Scan for the cell matching the given text and deliver its [x, y] coordinate at center. 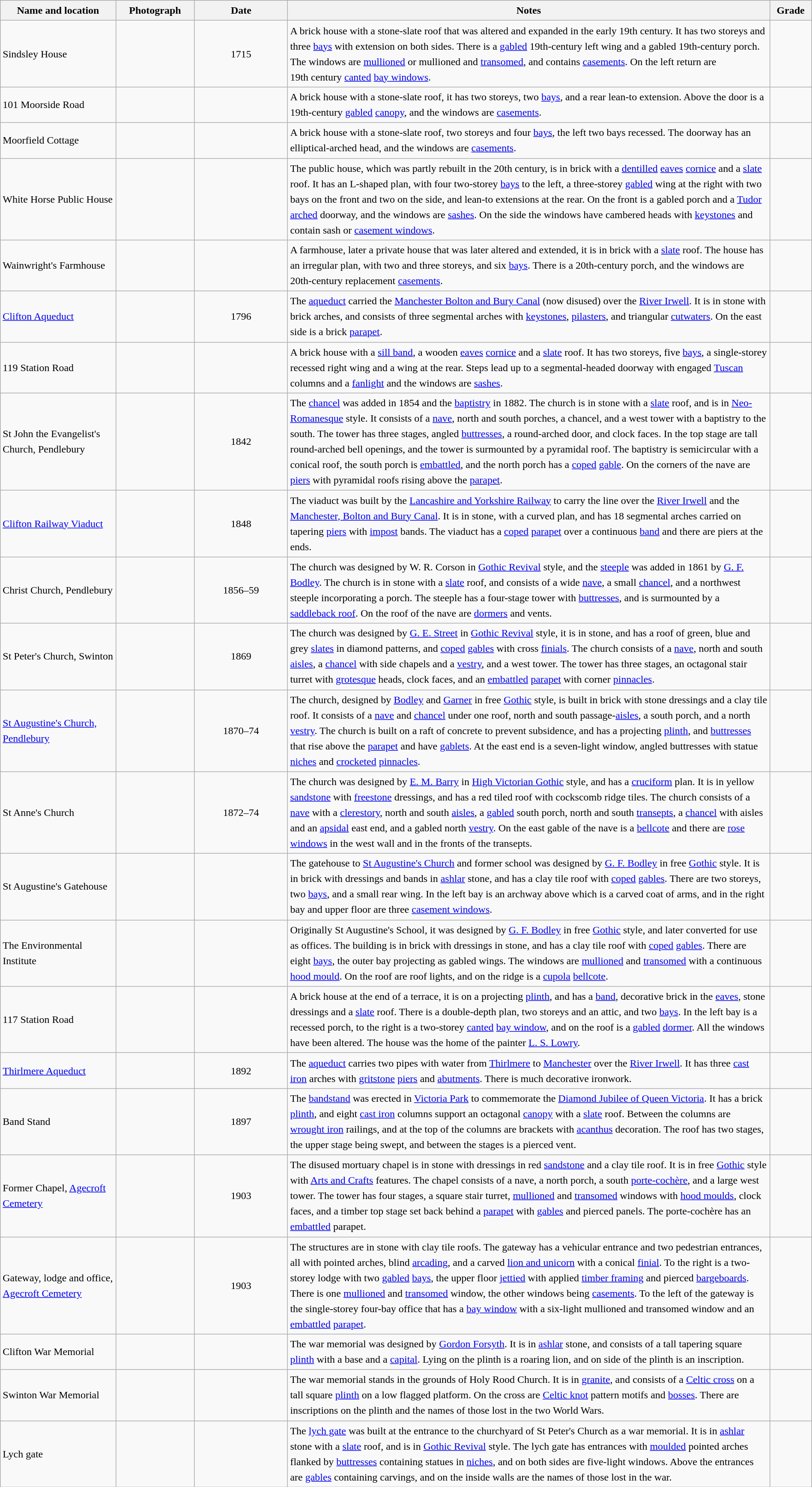
1796 [241, 316]
117 Station Road [58, 1020]
1870–74 [241, 731]
Swinton War Memorial [58, 1395]
Name and location [58, 10]
1715 [241, 54]
1897 [241, 1122]
Band Stand [58, 1122]
101 Moorside Road [58, 105]
Thirlmere Aqueduct [58, 1070]
St Augustine's Gatehouse [58, 887]
1872–74 [241, 812]
Former Chapel, Agecroft Cemetery [58, 1196]
St Augustine's Church, Pendlebury [58, 731]
1848 [241, 524]
Notes [528, 10]
Wainwright's Farmhouse [58, 266]
Sindsley House [58, 54]
Grade [791, 10]
White Horse Public House [58, 199]
Date [241, 10]
Gateway, lodge and office,Agecroft Cemetery [58, 1286]
Lych gate [58, 1454]
1856–59 [241, 590]
1869 [241, 657]
Photograph [155, 10]
Clifton Aqueduct [58, 316]
1842 [241, 441]
The Environmental Institute [58, 953]
St Peter's Church, Swinton [58, 657]
1892 [241, 1070]
St John the Evangelist's Church, Pendlebury [58, 441]
St Anne's Church [58, 812]
Clifton War Memorial [58, 1352]
Moorfield Cottage [58, 141]
119 Station Road [58, 368]
Clifton Railway Viaduct [58, 524]
Christ Church, Pendlebury [58, 590]
